Provide the [x, y] coordinate of the cell's center where the given text is located.  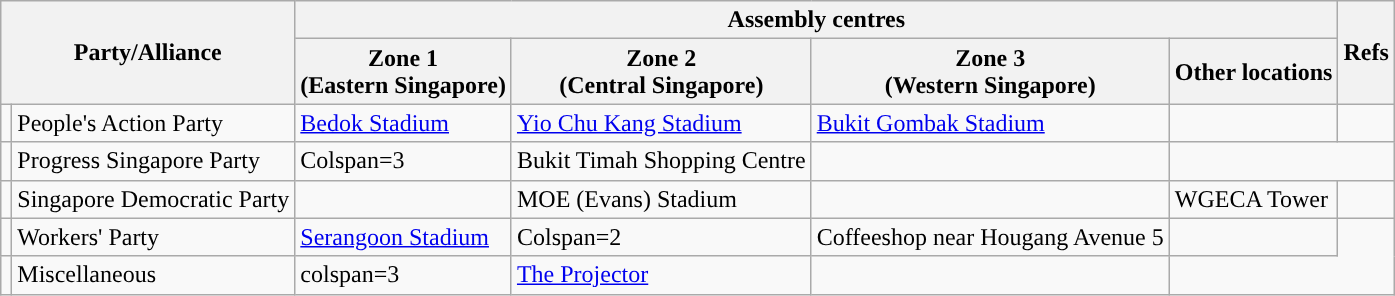
People's Action Party [154, 123]
Colspan=2 [661, 237]
MOE (Evans) Stadium [661, 199]
Yio Chu Kang Stadium [661, 123]
Assembly centres [816, 20]
colspan=3 [404, 275]
Bedok Stadium [404, 123]
Coffeeshop near Hougang Avenue 5 [990, 237]
The Projector [661, 275]
Zone 1(Eastern Singapore) [404, 72]
Workers' Party [154, 237]
Other locations [1254, 72]
Serangoon Stadium [404, 237]
Bukit Timah Shopping Centre [661, 161]
Singapore Democratic Party [154, 199]
Progress Singapore Party [154, 161]
Party/Alliance [148, 52]
WGECA Tower [1254, 199]
Zone 2(Central Singapore) [661, 72]
Colspan=3 [404, 161]
Miscellaneous [154, 275]
Refs [1366, 52]
Zone 3(Western Singapore) [990, 72]
Bukit Gombak Stadium [990, 123]
